Detect which cell encompasses the target text, then output its (X, Y) center coordinate. 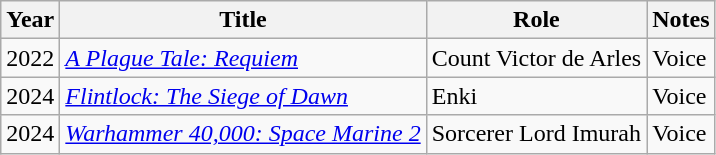
Sorcerer Lord Imurah (536, 134)
Enki (536, 96)
Year (30, 20)
A Plague Tale: Requiem (243, 58)
Title (243, 20)
Warhammer 40,000: Space Marine 2 (243, 134)
2022 (30, 58)
Notes (681, 20)
Count Victor de Arles (536, 58)
Role (536, 20)
Flintlock: The Siege of Dawn (243, 96)
